For the text-containing cell, return its midpoint in [x, y] coordinate format. 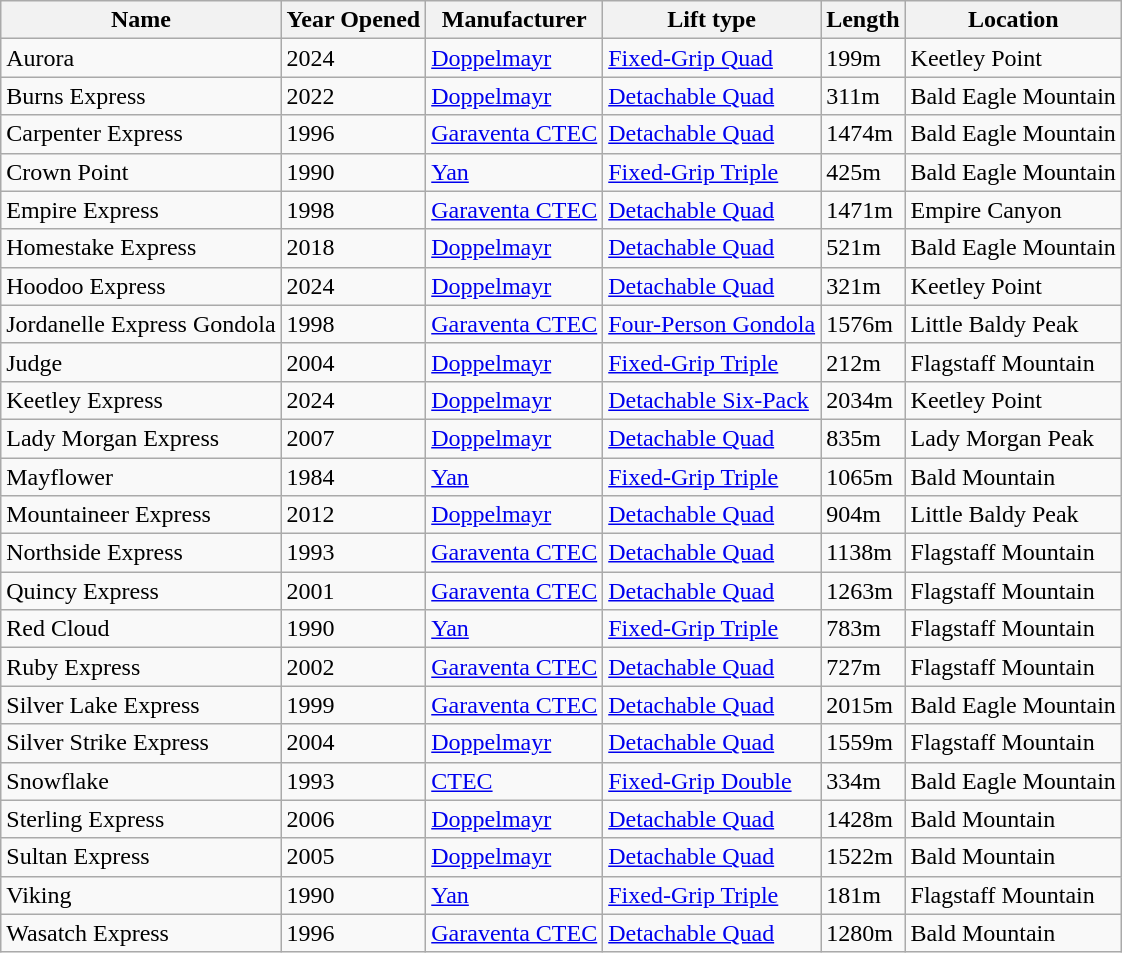
321m [863, 286]
Detachable Six-Pack [712, 400]
1999 [354, 705]
1138m [863, 553]
1280m [863, 933]
Red Cloud [141, 629]
Fixed-Grip Quad [712, 58]
2015m [863, 705]
Empire Express [141, 210]
Judge [141, 362]
2012 [354, 515]
1428m [863, 819]
Four-Person Gondola [712, 324]
Location [1013, 20]
Lady Morgan Peak [1013, 438]
2005 [354, 857]
Homestake Express [141, 248]
Carpenter Express [141, 134]
1576m [863, 324]
Length [863, 20]
Hoodoo Express [141, 286]
Year Opened [354, 20]
Burns Express [141, 96]
334m [863, 781]
Viking [141, 895]
Mayflower [141, 477]
1471m [863, 210]
2007 [354, 438]
727m [863, 667]
2022 [354, 96]
2018 [354, 248]
Mountaineer Express [141, 515]
1984 [354, 477]
Fixed-Grip Double [712, 781]
835m [863, 438]
Keetley Express [141, 400]
2002 [354, 667]
Crown Point [141, 172]
2001 [354, 591]
Lift type [712, 20]
212m [863, 362]
2006 [354, 819]
199m [863, 58]
1474m [863, 134]
Manufacturer [514, 20]
Empire Canyon [1013, 210]
Sultan Express [141, 857]
Silver Lake Express [141, 705]
Jordanelle Express Gondola [141, 324]
2034m [863, 400]
1065m [863, 477]
Quincy Express [141, 591]
Ruby Express [141, 667]
1263m [863, 591]
Northside Express [141, 553]
Aurora [141, 58]
181m [863, 895]
521m [863, 248]
425m [863, 172]
Name [141, 20]
Lady Morgan Express [141, 438]
CTEC [514, 781]
Sterling Express [141, 819]
1559m [863, 743]
311m [863, 96]
Silver Strike Express [141, 743]
904m [863, 515]
1522m [863, 857]
Snowflake [141, 781]
783m [863, 629]
Wasatch Express [141, 933]
